Locate the cell with the specified text and output its (x, y) center coordinate. 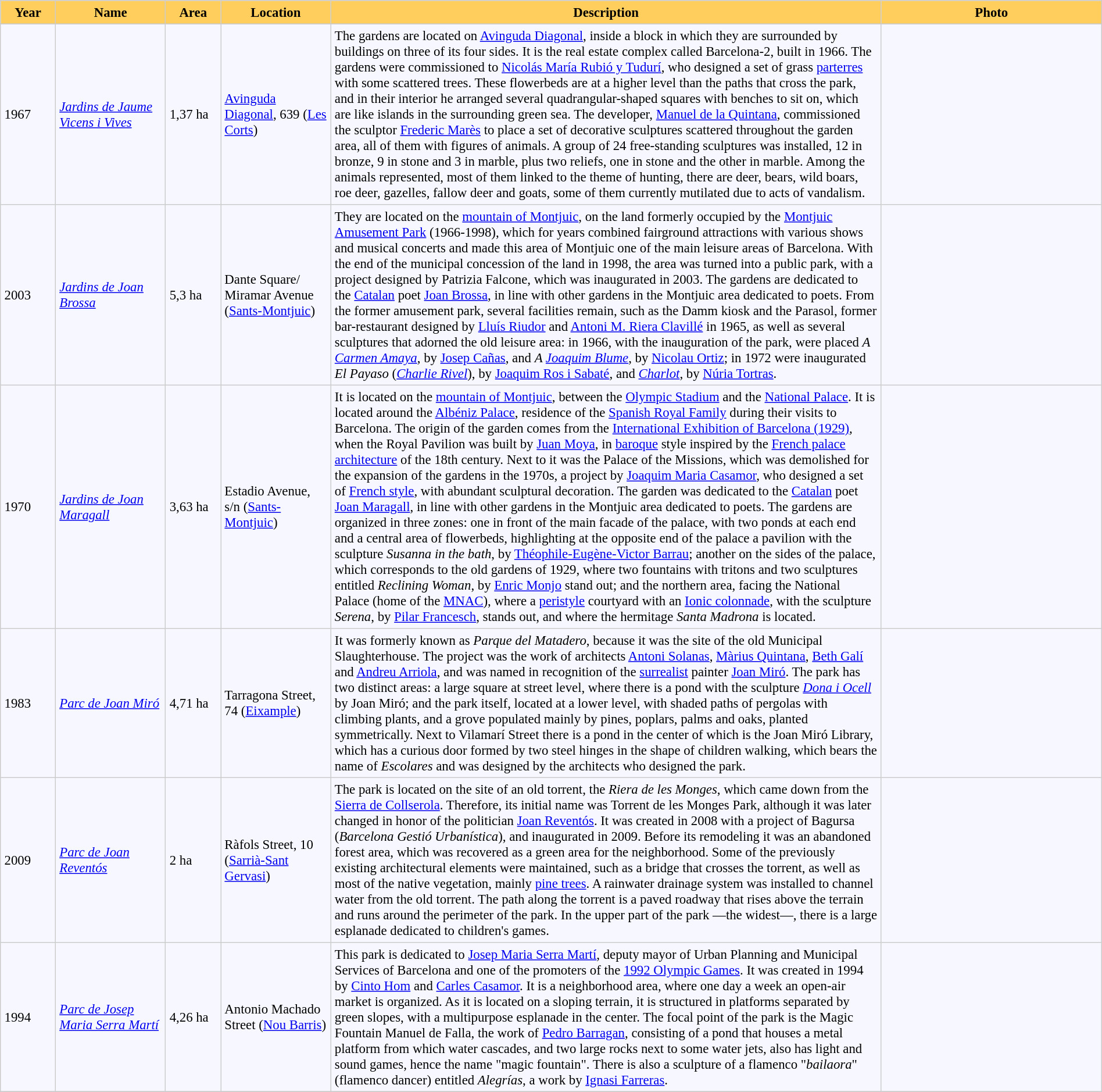
1967 (28, 114)
1983 (28, 703)
1994 (28, 1017)
2 ha (193, 860)
Jardins de Jaume Vicens i Vives (110, 114)
Photo (992, 12)
Parc de Josep Maria Serra Martí (110, 1017)
Parc de Joan Miró (110, 703)
Name (110, 12)
5,3 ha (193, 295)
2009 (28, 860)
1,37 ha (193, 114)
Jardins de Joan Maragall (110, 506)
Description (606, 12)
Area (193, 12)
Tarragona Street, 74 (Eixample) (275, 703)
Jardins de Joan Brossa (110, 295)
1970 (28, 506)
3,63 ha (193, 506)
Avinguda Diagonal, 639 (Les Corts) (275, 114)
2003 (28, 295)
Location (275, 12)
Estadio Avenue, s/n (Sants-Montjuic) (275, 506)
Year (28, 12)
4,26 ha (193, 1017)
Antonio Machado Street (Nou Barris) (275, 1017)
4,71 ha (193, 703)
Dante Square/ Miramar Avenue (Sants-Montjuic) (275, 295)
Ràfols Street, 10 (Sarrià-Sant Gervasi) (275, 860)
Parc de Joan Reventós (110, 860)
